Search for the cell housing the specified text and yield its [X, Y] center coordinate. 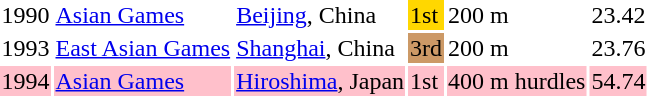
1993 [26, 48]
54.74 [618, 81]
3rd [426, 48]
1994 [26, 81]
1990 [26, 15]
East Asian Games [143, 48]
400 m hurdles [517, 81]
Hiroshima, Japan [320, 81]
23.76 [618, 48]
23.42 [618, 15]
Shanghai, China [320, 48]
Beijing, China [320, 15]
